Capture the cell that displays the provided text and extract its (X, Y) central coordinate. 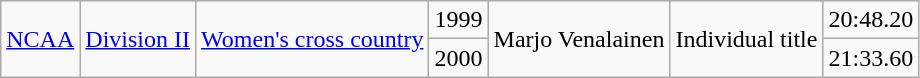
1999 (458, 20)
21:33.60 (871, 58)
Division II (138, 39)
20:48.20 (871, 20)
Women's cross country (312, 39)
2000 (458, 58)
Marjo Venalainen (579, 39)
Individual title (746, 39)
NCAA (40, 39)
